Extract the (X, Y) coordinate from the center of the cell holding the provided text.  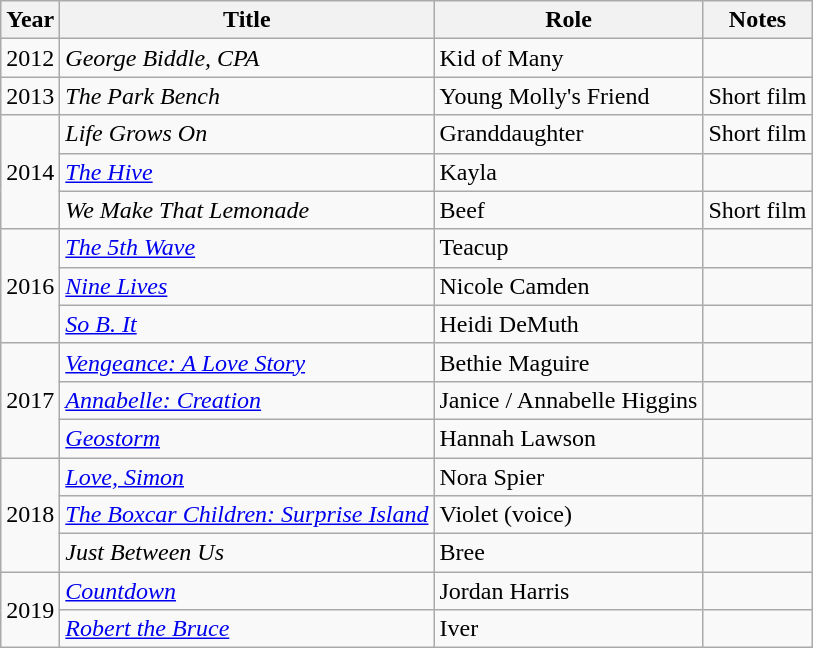
Countdown (247, 591)
Heidi DeMuth (568, 324)
Beef (568, 210)
Janice / Annabelle Higgins (568, 400)
Kayla (568, 172)
2016 (30, 286)
Vengeance: A Love Story (247, 362)
Just Between Us (247, 553)
Year (30, 20)
Nicole Camden (568, 286)
Robert the Bruce (247, 629)
Geostorm (247, 438)
Life Grows On (247, 134)
We Make That Lemonade (247, 210)
Love, Simon (247, 477)
2018 (30, 515)
Notes (758, 20)
Kid of Many (568, 58)
Nine Lives (247, 286)
Jordan Harris (568, 591)
2017 (30, 400)
So B. It (247, 324)
Title (247, 20)
George Biddle, CPA (247, 58)
Annabelle: Creation (247, 400)
The Park Bench (247, 96)
Hannah Lawson (568, 438)
Granddaughter (568, 134)
The Hive (247, 172)
2014 (30, 172)
The Boxcar Children: Surprise Island (247, 515)
2012 (30, 58)
2013 (30, 96)
Iver (568, 629)
Role (568, 20)
Young Molly's Friend (568, 96)
Teacup (568, 248)
2019 (30, 610)
Nora Spier (568, 477)
The 5th Wave (247, 248)
Bethie Maguire (568, 362)
Bree (568, 553)
Violet (voice) (568, 515)
